From the cell containing the given text, extract its center point as (X, Y) coordinate. 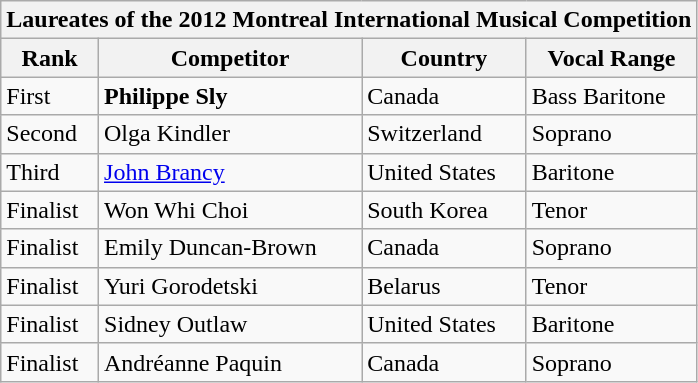
Vocal Range (612, 58)
Competitor (230, 58)
John Brancy (230, 172)
Third (50, 172)
Rank (50, 58)
Bass Baritone (612, 96)
Won Whi Choi (230, 210)
Laureates of the 2012 Montreal International Musical Competition (349, 20)
Sidney Outlaw (230, 324)
Belarus (444, 286)
Second (50, 134)
South Korea (444, 210)
Yuri Gorodetski (230, 286)
Switzerland (444, 134)
Andréanne Paquin (230, 362)
Country (444, 58)
Emily Duncan-Brown (230, 248)
First (50, 96)
Olga Kindler (230, 134)
Philippe Sly (230, 96)
